Capture the cell that displays the provided text and extract its [x, y] central coordinate. 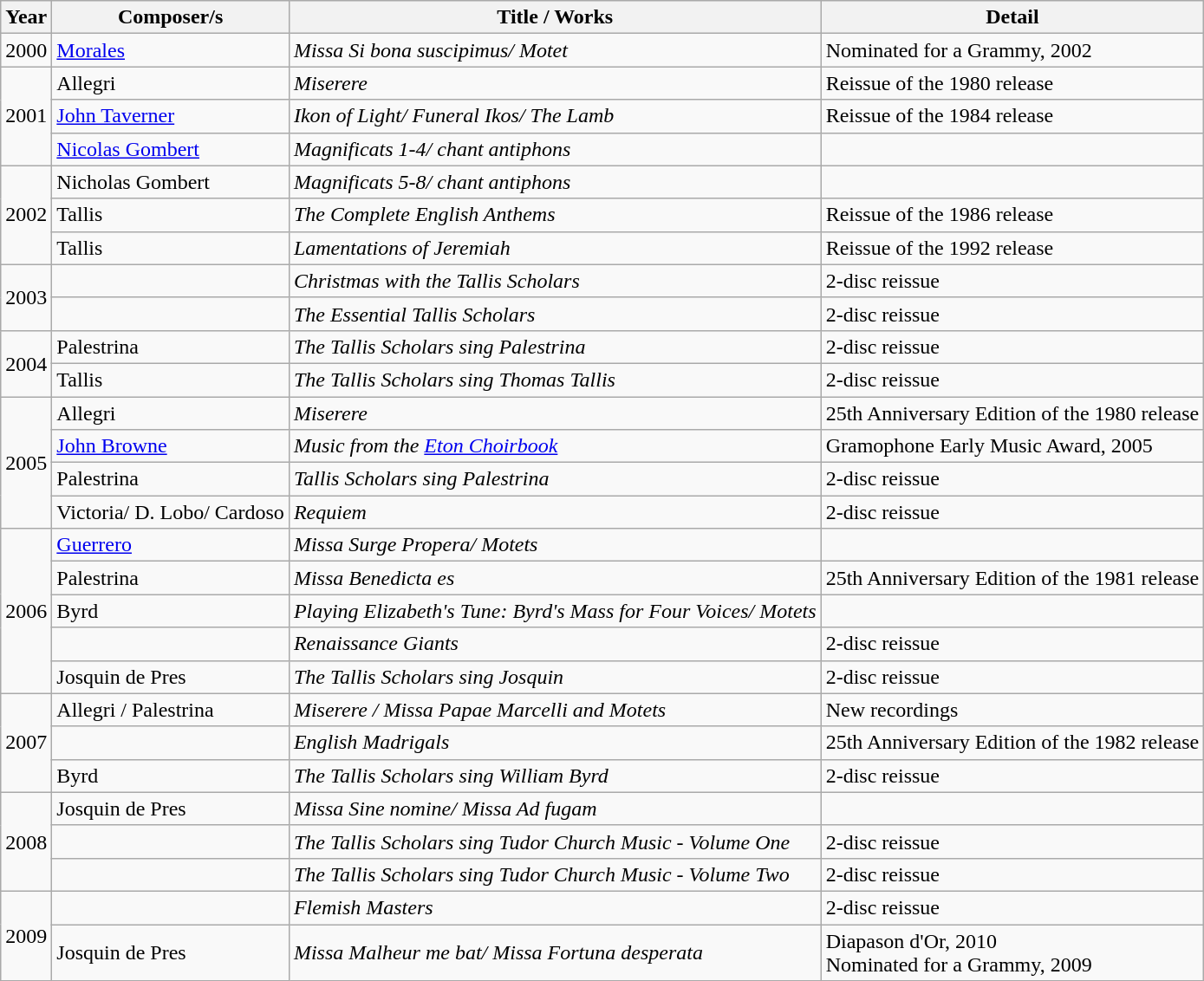
The Complete English Anthems [555, 215]
Guerrero [171, 545]
Reissue of the 1980 release [1012, 83]
English Madrigals [555, 743]
Reissue of the 1986 release [1012, 215]
Composer/s [171, 17]
The Tallis Scholars sing Tudor Church Music - Volume One [555, 841]
Reissue of the 1992 release [1012, 248]
25th Anniversary Edition of the 1982 release [1012, 743]
Requiem [555, 512]
Missa Si bona suscipimus/ Motet [555, 50]
2009 [26, 936]
Missa Benedicta es [555, 578]
2005 [26, 463]
Playing Elizabeth's Tune: Byrd's Mass for Four Voices/ Motets [555, 611]
Missa Malheur me bat/ Missa Fortuna desperata [555, 952]
Ikon of Light/ Funeral Ikos/ The Lamb [555, 116]
Nicholas Gombert [171, 182]
2002 [26, 215]
Magnificats 1-4/ chant antiphons [555, 149]
Gramophone Early Music Award, 2005 [1012, 446]
25th Anniversary Edition of the 1981 release [1012, 578]
2006 [26, 611]
25th Anniversary Edition of the 1980 release [1012, 413]
2000 [26, 50]
Miserere / Missa Papae Marcelli and Motets [555, 710]
Tallis Scholars sing Palestrina [555, 479]
John Taverner [171, 116]
The Essential Tallis Scholars [555, 314]
The Tallis Scholars sing Josquin [555, 677]
Nominated for a Grammy, 2002 [1012, 50]
Victoria/ D. Lobo/ Cardoso [171, 512]
Reissue of the 1984 release [1012, 116]
Music from the Eton Choirbook [555, 446]
2007 [26, 743]
2003 [26, 297]
John Browne [171, 446]
2008 [26, 841]
2001 [26, 116]
Christmas with the Tallis Scholars [555, 281]
Magnificats 5-8/ chant antiphons [555, 182]
The Tallis Scholars sing Tudor Church Music - Volume Two [555, 874]
Detail [1012, 17]
Lamentations of Jeremiah [555, 248]
Missa Surge Propera/ Motets [555, 545]
The Tallis Scholars sing William Byrd [555, 776]
Renaissance Giants [555, 644]
Title / Works [555, 17]
2004 [26, 363]
New recordings [1012, 710]
Nicolas Gombert [171, 149]
Flemish Masters [555, 907]
The Tallis Scholars sing Palestrina [555, 347]
Missa Sine nomine/ Missa Ad fugam [555, 809]
The Tallis Scholars sing Thomas Tallis [555, 380]
Year [26, 17]
Allegri / Palestrina [171, 710]
Diapason d'Or, 2010Nominated for a Grammy, 2009 [1012, 952]
Morales [171, 50]
